Detect which cell encompasses the target text, then output its [X, Y] center coordinate. 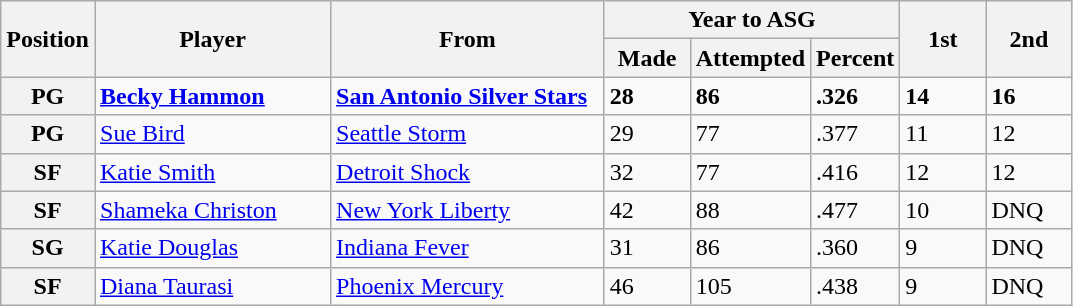
Katie Smith [212, 172]
.477 [856, 210]
Sue Bird [212, 134]
32 [647, 172]
Shameka Christon [212, 210]
1st [943, 39]
Diana Taurasi [212, 286]
Phoenix Mercury [468, 286]
88 [750, 210]
.326 [856, 96]
Detroit Shock [468, 172]
Year to ASG [752, 20]
105 [750, 286]
Attempted [750, 58]
11 [943, 134]
Becky Hammon [212, 96]
San Antonio Silver Stars [468, 96]
Indiana Fever [468, 248]
Position [48, 39]
Percent [856, 58]
New York Liberty [468, 210]
28 [647, 96]
.438 [856, 286]
Made [647, 58]
10 [943, 210]
29 [647, 134]
16 [1029, 96]
Katie Douglas [212, 248]
2nd [1029, 39]
.416 [856, 172]
14 [943, 96]
From [468, 39]
SG [48, 248]
46 [647, 286]
Seattle Storm [468, 134]
42 [647, 210]
.360 [856, 248]
.377 [856, 134]
31 [647, 248]
Player [212, 39]
